For the text-containing cell, return its midpoint in (x, y) coordinate format. 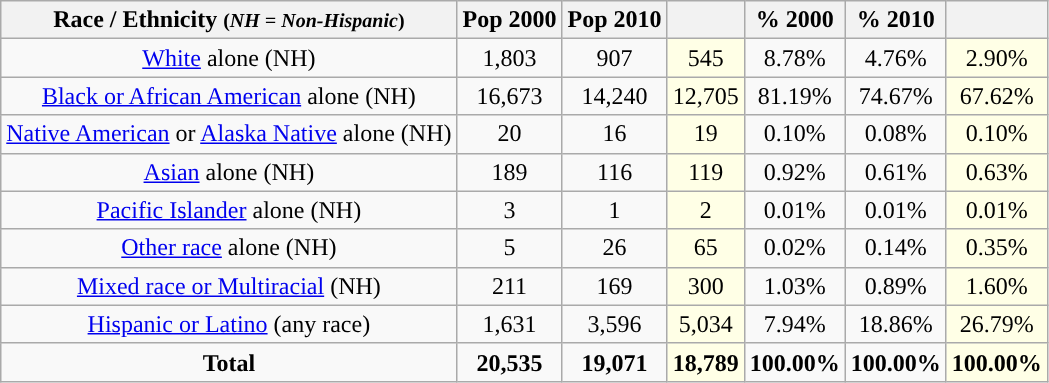
Pop 2010 (614, 20)
1,803 (510, 58)
20 (510, 134)
2.90% (996, 58)
0.92% (794, 172)
67.62% (996, 96)
16 (614, 134)
0.89% (896, 286)
1 (614, 210)
0.14% (896, 248)
189 (510, 172)
% 2000 (794, 20)
White alone (NH) (229, 58)
0.08% (896, 134)
907 (614, 58)
Native American or Alaska Native alone (NH) (229, 134)
4.76% (896, 58)
0.02% (794, 248)
Other race alone (NH) (229, 248)
19,071 (614, 362)
0.35% (996, 248)
3,596 (614, 324)
26 (614, 248)
Mixed race or Multiracial (NH) (229, 286)
211 (510, 286)
16,673 (510, 96)
545 (706, 58)
1,631 (510, 324)
Asian alone (NH) (229, 172)
0.61% (896, 172)
12,705 (706, 96)
18,789 (706, 362)
26.79% (996, 324)
300 (706, 286)
0.63% (996, 172)
5,034 (706, 324)
1.60% (996, 286)
3 (510, 210)
Race / Ethnicity (NH = Non-Hispanic) (229, 20)
119 (706, 172)
Total (229, 362)
20,535 (510, 362)
116 (614, 172)
65 (706, 248)
2 (706, 210)
5 (510, 248)
Black or African American alone (NH) (229, 96)
% 2010 (896, 20)
1.03% (794, 286)
7.94% (794, 324)
18.86% (896, 324)
Pacific Islander alone (NH) (229, 210)
19 (706, 134)
14,240 (614, 96)
81.19% (794, 96)
Pop 2000 (510, 20)
8.78% (794, 58)
169 (614, 286)
Hispanic or Latino (any race) (229, 324)
74.67% (896, 96)
